Provide the [X, Y] coordinate of the cell's center where the given text is located.  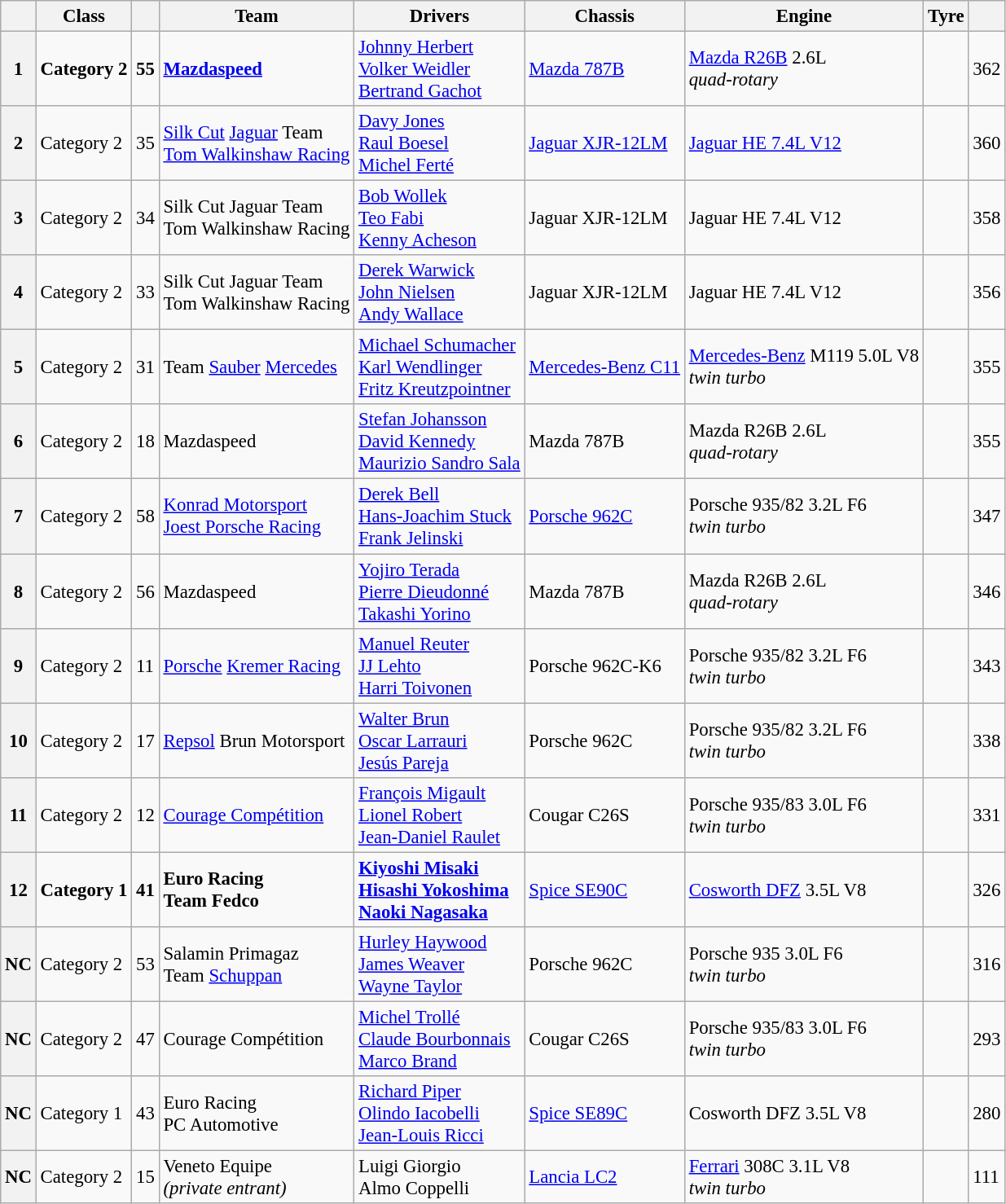
347 [987, 516]
Mercedes-Benz C11 [604, 367]
1 [19, 69]
Konrad Motorsport Joest Porsche Racing [257, 516]
Team Sauber Mercedes [257, 367]
33 [145, 292]
6 [19, 442]
Stefan Johansson David Kennedy Maurizio Sandro Sala [440, 442]
41 [145, 890]
Walter Brun Oscar Larrauri Jesús Pareja [440, 740]
3 [19, 218]
35 [145, 143]
346 [987, 591]
Team [257, 16]
43 [145, 1114]
Porsche 962C-K6 [604, 666]
343 [987, 666]
18 [145, 442]
Hurley Haywood James Weaver Wayne Taylor [440, 965]
Repsol Brun Motorsport [257, 740]
358 [987, 218]
Class [84, 16]
Tyre [947, 16]
Mercedes-Benz M119 5.0L V8twin turbo [803, 367]
Michael Schumacher Karl Wendlinger Fritz Kreutzpointner [440, 367]
Lancia LC2 [604, 1176]
55 [145, 69]
Michel Trollé Claude Bourbonnais Marco Brand [440, 1039]
Richard Piper Olindo Iacobelli Jean-Louis Ricci [440, 1114]
Salamin Primagaz Team Schuppan [257, 965]
10 [19, 740]
Porsche Kremer Racing [257, 666]
Veneto Equipe(private entrant) [257, 1176]
Manuel Reuter JJ Lehto Harri Toivonen [440, 666]
47 [145, 1039]
17 [145, 740]
Johnny Herbert Volker Weidler Bertrand Gachot [440, 69]
Derek Warwick John Nielsen Andy Wallace [440, 292]
58 [145, 516]
Bob Wollek Teo Fabi Kenny Acheson [440, 218]
56 [145, 591]
111 [987, 1176]
7 [19, 516]
326 [987, 890]
360 [987, 143]
Euro Racing Team Fedco [257, 890]
Spice SE89C [604, 1114]
8 [19, 591]
Euro Racing PC Automotive [257, 1114]
15 [145, 1176]
53 [145, 965]
Porsche 935 3.0L F6twin turbo [803, 965]
338 [987, 740]
4 [19, 292]
Yojiro Terada Pierre Dieudonné Takashi Yorino [440, 591]
Chassis [604, 16]
9 [19, 666]
2 [19, 143]
Drivers [440, 16]
316 [987, 965]
Spice SE90C [604, 890]
Engine [803, 16]
Davy Jones Raul Boesel Michel Ferté [440, 143]
Kiyoshi Misaki Hisashi Yokoshima Naoki Nagasaka [440, 890]
Derek Bell Hans-Joachim Stuck Frank Jelinski [440, 516]
31 [145, 367]
362 [987, 69]
331 [987, 815]
356 [987, 292]
5 [19, 367]
Luigi Giorgio Almo Coppelli [440, 1176]
Ferrari 308C 3.1L V8twin turbo [803, 1176]
293 [987, 1039]
280 [987, 1114]
34 [145, 218]
François Migault Lionel Robert Jean-Daniel Raulet [440, 815]
